Return [X, Y] of the center of cell containing provided text 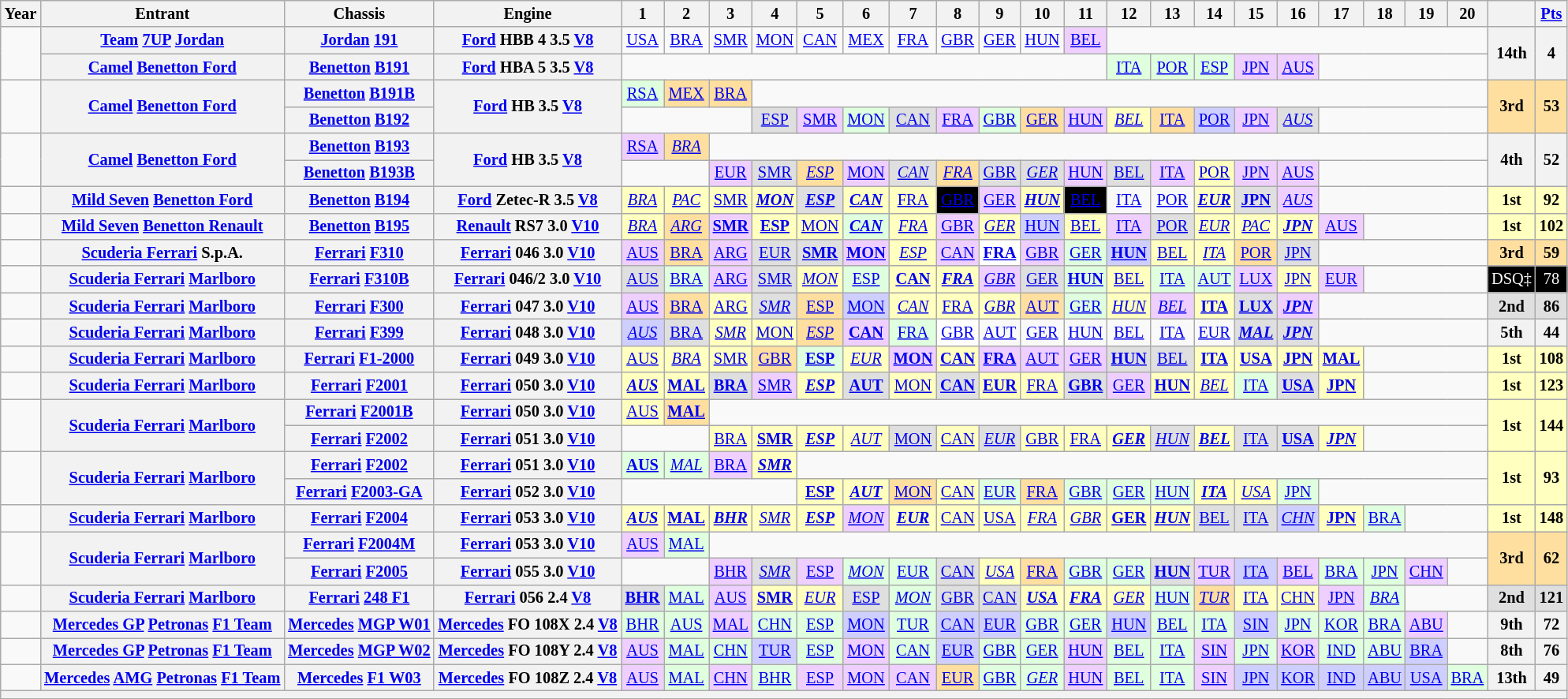
1 [643, 14]
86 [1551, 306]
8th [1511, 651]
14 [1215, 14]
49 [1551, 678]
Ferrari F2004M [359, 545]
Mercedes FO 108Y 2.4 V8 [527, 651]
18 [1385, 14]
53 [1551, 107]
16 [1298, 14]
Ferrari 047 3.0 V10 [527, 306]
Year [21, 14]
6 [866, 14]
Ferrari F2001 [359, 386]
DSQ‡ [1511, 279]
Ferrari F2005 [359, 572]
14th [1511, 54]
Benetton B193 [359, 147]
78 [1551, 279]
Mercedes MGP W01 [359, 625]
13th [1511, 678]
Ferrari 046/2 3.0 V10 [527, 279]
9th [1511, 625]
Ferrari 248 F1 [359, 598]
Benetton B192 [359, 120]
52 [1551, 159]
121 [1551, 598]
Engine [527, 14]
3 [730, 14]
Benetton B195 [359, 226]
Ferrari F2001B [359, 413]
102 [1551, 226]
Ferrari F2004 [359, 518]
5 [820, 14]
8 [958, 14]
Ferrari 056 2.4 V8 [527, 598]
7 [913, 14]
2 [686, 14]
92 [1551, 200]
Ferrari F310 [359, 253]
Mercedes AMG Petronas F1 Team [162, 678]
Mercedes FO 108Z 2.4 V8 [527, 678]
17 [1341, 14]
Ferrari F1-2000 [359, 359]
144 [1551, 426]
76 [1551, 651]
123 [1551, 386]
Benetton B194 [359, 200]
19 [1426, 14]
20 [1468, 14]
Mild Seven Benetton Ford [162, 200]
Ferrari F300 [359, 306]
Ferrari 049 3.0 V10 [527, 359]
93 [1551, 478]
Ferrari 048 3.0 V10 [527, 333]
Mercedes MGP W02 [359, 651]
Mild Seven Benetton Renault [162, 226]
9 [1000, 14]
Mercedes FO 108X 2.4 V8 [527, 625]
108 [1551, 359]
10 [1043, 14]
72 [1551, 625]
15 [1256, 14]
Benetton B191 [359, 67]
Ferrari F399 [359, 333]
Benetton B193B [359, 174]
12 [1129, 14]
Ferrari 052 3.0 V10 [527, 492]
Ferrari F2003-GA [359, 492]
62 [1551, 559]
59 [1551, 253]
Ferrari 046 3.0 V10 [527, 253]
Ford Zetec-R 3.5 V8 [527, 200]
5th [1511, 333]
13 [1172, 14]
Benetton B191B [359, 94]
Scuderia Ferrari S.p.A. [162, 253]
Ferrari 055 3.0 V10 [527, 572]
Ford HBB 4 3.5 V8 [527, 40]
Renault RS7 3.0 V10 [527, 226]
Ford HBA 5 3.5 V8 [527, 67]
11 [1085, 14]
148 [1551, 518]
Pts [1551, 14]
Jordan 191 [359, 40]
Mercedes F1 W03 [359, 678]
Team 7UP Jordan [162, 40]
4th [1511, 159]
Chassis [359, 14]
44 [1551, 333]
Ferrari F310B [359, 279]
Entrant [162, 14]
